Extract the [x, y] coordinate from the center of the cell holding the provided text.  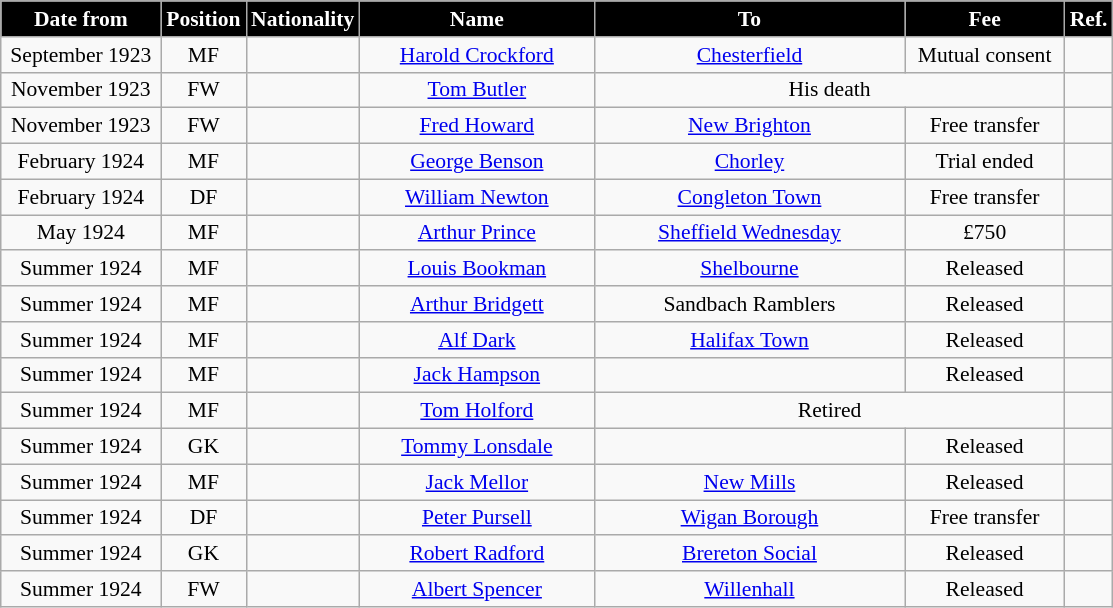
Congleton Town [749, 197]
Sandbach Ramblers [749, 304]
New Mills [749, 482]
Retired [829, 411]
Tommy Lonsdale [476, 447]
Tom Butler [476, 90]
Arthur Bridgett [476, 304]
William Newton [476, 197]
Jack Mellor [476, 482]
September 1923 [81, 55]
Nationality [302, 19]
May 1924 [81, 233]
Jack Hampson [476, 375]
To [749, 19]
George Benson [476, 162]
Name [476, 19]
Wigan Borough [749, 518]
Fred Howard [476, 126]
Brereton Social [749, 554]
Peter Pursell [476, 518]
Tom Holford [476, 411]
Robert Radford [476, 554]
Sheffield Wednesday [749, 233]
Chorley [749, 162]
Harold Crockford [476, 55]
Mutual consent [985, 55]
Halifax Town [749, 340]
Fee [985, 19]
Alf Dark [476, 340]
His death [829, 90]
Position [204, 19]
New Brighton [749, 126]
Chesterfield [749, 55]
Date from [81, 19]
Willenhall [749, 589]
Louis Bookman [476, 269]
Trial ended [985, 162]
Arthur Prince [476, 233]
£750 [985, 233]
Shelbourne [749, 269]
Albert Spencer [476, 589]
Ref. [1089, 19]
